Identify which cell holds the provided text, then report its (x, y) central coordinate. 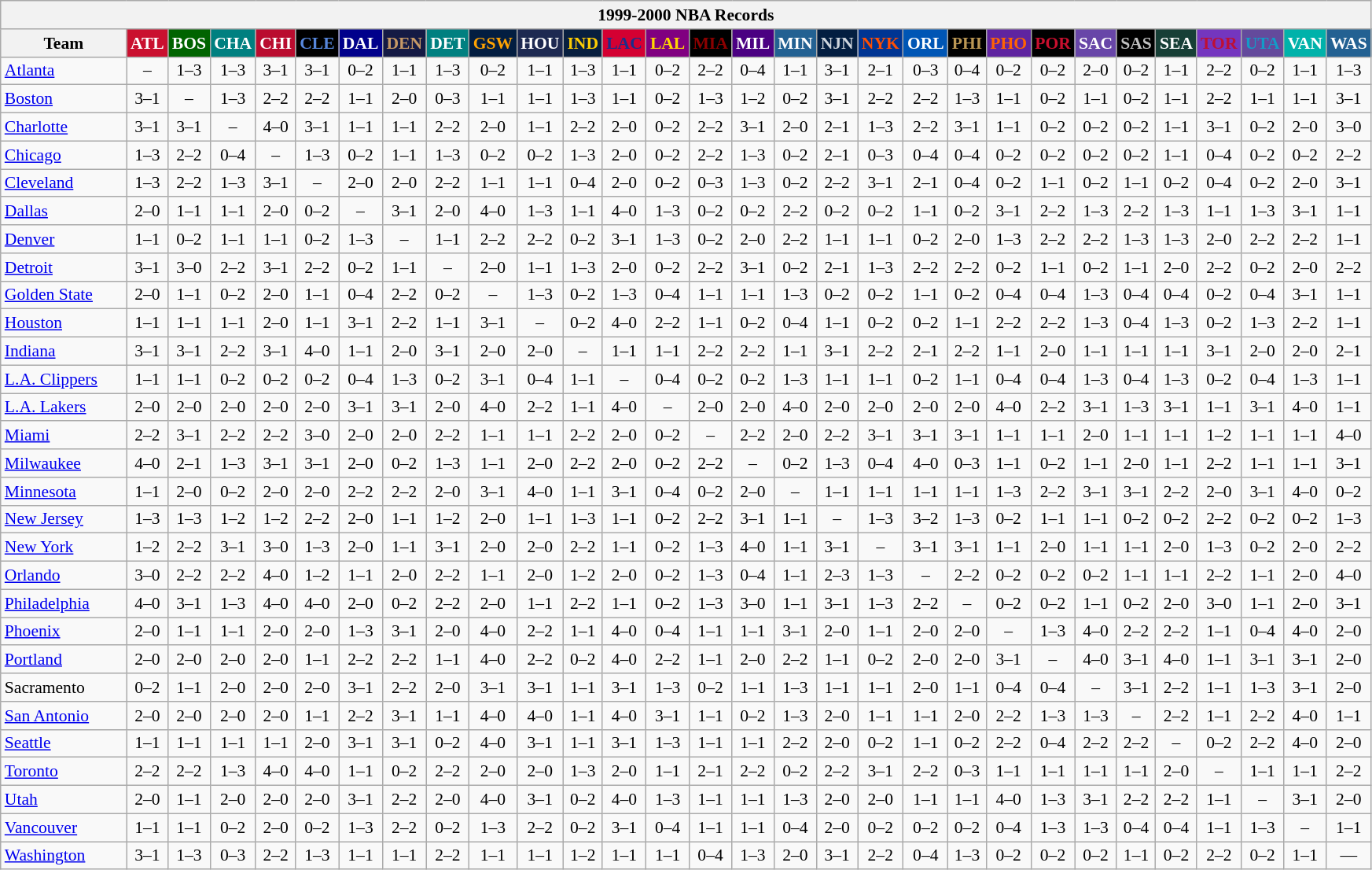
MIA (710, 43)
GSW (494, 43)
Dallas (64, 212)
— (1349, 856)
BOS (189, 43)
L.A. Lakers (64, 407)
PHO (1008, 43)
Phoenix (64, 632)
Houston (64, 323)
PHI (967, 43)
Minnesota (64, 492)
ATL (148, 43)
MIL (753, 43)
LAC (624, 43)
HOU (539, 43)
Detroit (64, 267)
New York (64, 547)
Golden State (64, 295)
UTA (1263, 43)
Vancouver (64, 828)
CHI (275, 43)
VAN (1305, 43)
2–3 (837, 576)
Orlando (64, 576)
Seattle (64, 743)
Sacramento (64, 688)
NJN (837, 43)
Milwaukee (64, 463)
Miami (64, 436)
NYK (881, 43)
POR (1053, 43)
LAL (668, 43)
SEA (1176, 43)
TOR (1219, 43)
IND (583, 43)
WAS (1349, 43)
1999-2000 NBA Records (686, 15)
DET (448, 43)
San Antonio (64, 716)
Atlanta (64, 71)
Washington (64, 856)
MIN (795, 43)
CHA (233, 43)
New Jersey (64, 519)
3–2 (926, 519)
Chicago (64, 155)
Philadelphia (64, 603)
SAS (1136, 43)
DAL (361, 43)
Cleveland (64, 183)
SAC (1096, 43)
ORL (926, 43)
DEN (404, 43)
Boston (64, 99)
Charlotte (64, 127)
L.A. Clippers (64, 379)
Utah (64, 800)
Portland (64, 660)
CLE (318, 43)
Denver (64, 239)
Toronto (64, 772)
Team (64, 43)
Indiana (64, 352)
